Identify which cell holds the provided text, then report its [X, Y] central coordinate. 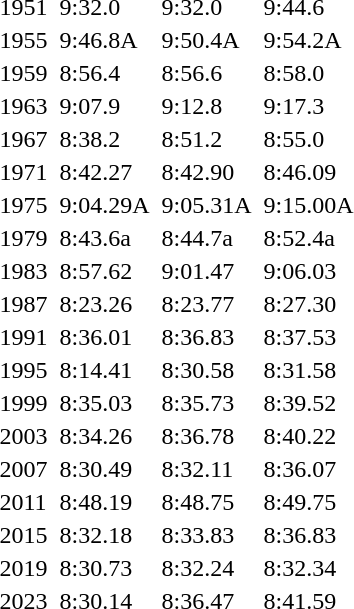
8:32.18 [104, 535]
8:51.2 [206, 139]
8:33.83 [206, 535]
8:32.11 [206, 469]
8:56.4 [104, 73]
8:36.83 [206, 337]
8:35.03 [104, 403]
8:32.24 [206, 568]
8:43.6a [104, 238]
8:36.78 [206, 436]
8:30.58 [206, 370]
8:42.90 [206, 172]
8:34.26 [104, 436]
9:04.29A [104, 205]
8:14.41 [104, 370]
8:23.77 [206, 304]
8:48.75 [206, 502]
9:12.8 [206, 106]
8:36.01 [104, 337]
8:56.6 [206, 73]
8:30.73 [104, 568]
8:57.62 [104, 271]
8:44.7a [206, 238]
9:46.8A [104, 40]
8:38.2 [104, 139]
9:05.31A [206, 205]
8:23.26 [104, 304]
8:48.19 [104, 502]
9:50.4A [206, 40]
9:01.47 [206, 271]
8:42.27 [104, 172]
8:30.49 [104, 469]
9:07.9 [104, 106]
8:35.73 [206, 403]
